Capture the cell that displays the provided text and extract its (X, Y) central coordinate. 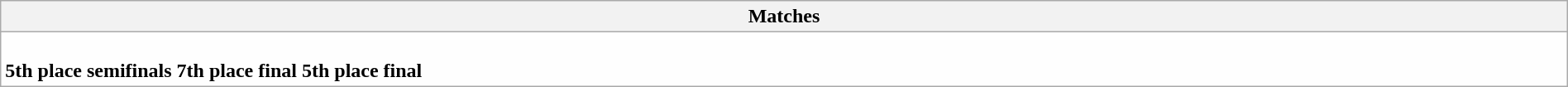
5th place semifinals 7th place final 5th place final (784, 60)
Matches (784, 17)
